Search for the cell housing the specified text and yield its [X, Y] center coordinate. 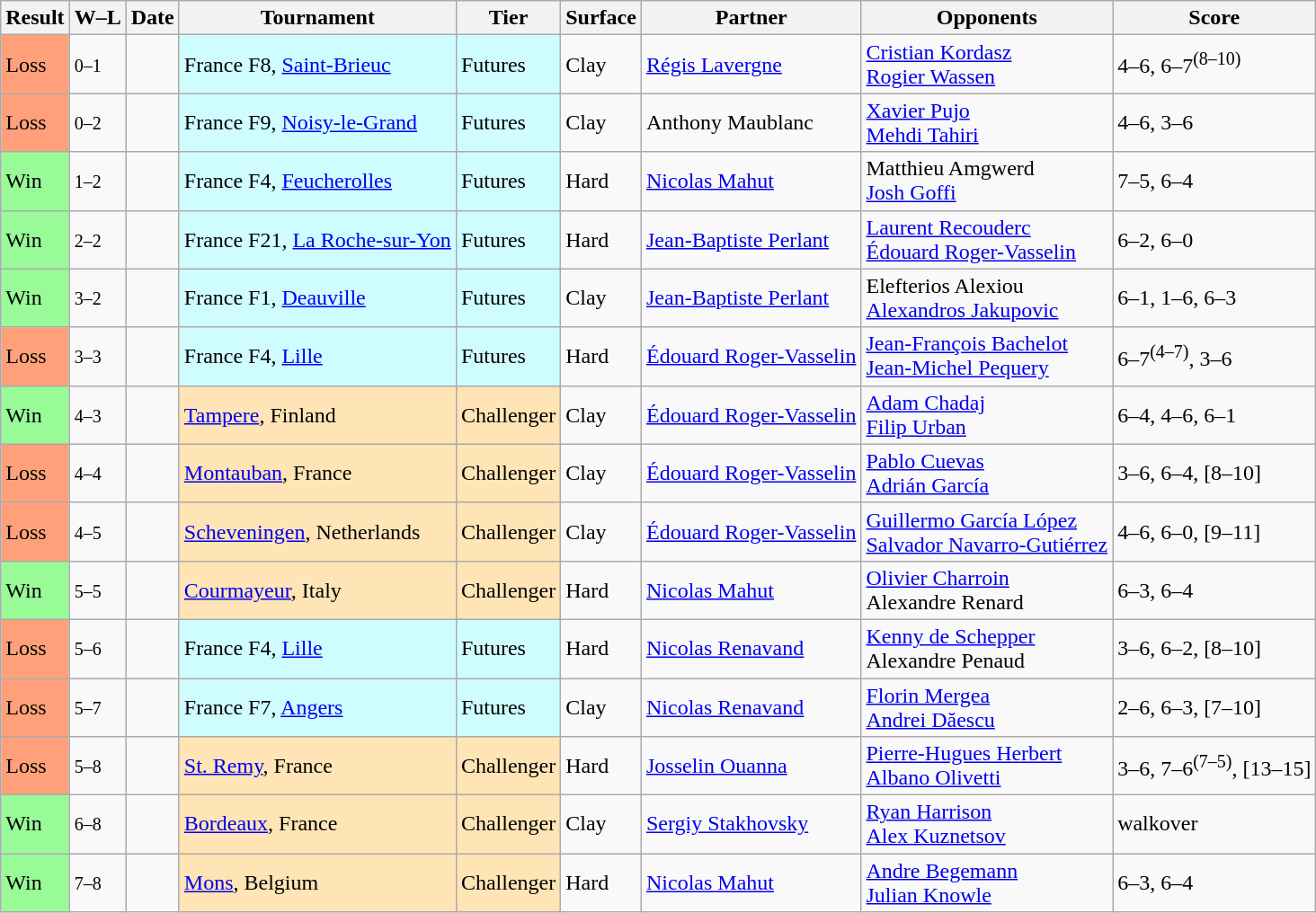
2–6, 6–3, [7–10] [1214, 706]
3–6, 7–6(7–5), [13–15] [1214, 766]
Régis Lavergne [751, 65]
W–L [97, 18]
Tier [508, 18]
Anthony Maublanc [751, 122]
Kenny de Schepper Alexandre Penaud [987, 649]
walkover [1214, 825]
Xavier Pujo Mehdi Tahiri [987, 122]
0–1 [97, 65]
Matthieu Amgwerd Josh Goffi [987, 182]
4–6, 3–6 [1214, 122]
5–6 [97, 649]
4–5 [97, 532]
France F9, Noisy-le-Grand [317, 122]
Result [35, 18]
5–7 [97, 706]
France F1, Deauville [317, 298]
Surface [601, 18]
Adam Chadaj Filip Urban [987, 415]
7–8 [97, 882]
2–2 [97, 239]
6–4, 4–6, 6–1 [1214, 415]
4–6, 6–7(8–10) [1214, 65]
Olivier Charroin Alexandre Renard [987, 589]
6–7(4–7), 3–6 [1214, 356]
Mons, Belgium [317, 882]
5–5 [97, 589]
0–2 [97, 122]
Tampere, Finland [317, 415]
5–8 [97, 766]
Sergiy Stakhovsky [751, 825]
Partner [751, 18]
Courmayeur, Italy [317, 589]
6–8 [97, 825]
Josselin Ouanna [751, 766]
4–6, 6–0, [9–11] [1214, 532]
3–3 [97, 356]
France F7, Angers [317, 706]
3–2 [97, 298]
France F21, La Roche-sur-Yon [317, 239]
Guillermo García López Salvador Navarro-Gutiérrez [987, 532]
Montauban, France [317, 473]
4–4 [97, 473]
Florin Mergea Andrei Dăescu [987, 706]
Laurent Recouderc Édouard Roger-Vasselin [987, 239]
Andre Begemann Julian Knowle [987, 882]
France F8, Saint-Brieuc [317, 65]
Bordeaux, France [317, 825]
France F4, Feucherolles [317, 182]
Pierre-Hugues Herbert Albano Olivetti [987, 766]
3–6, 6–4, [8–10] [1214, 473]
Opponents [987, 18]
3–6, 6–2, [8–10] [1214, 649]
Jean-François Bachelot Jean-Michel Pequery [987, 356]
Pablo Cuevas Adrián García [987, 473]
1–2 [97, 182]
6–2, 6–0 [1214, 239]
Scheveningen, Netherlands [317, 532]
Ryan Harrison Alex Kuznetsov [987, 825]
Score [1214, 18]
Date [153, 18]
Cristian Kordasz Rogier Wassen [987, 65]
6–1, 1–6, 6–3 [1214, 298]
Elefterios Alexiou Alexandros Jakupovic [987, 298]
Tournament [317, 18]
4–3 [97, 415]
7–5, 6–4 [1214, 182]
St. Remy, France [317, 766]
